From the cell containing the given text, extract its center point as [X, Y] coordinate. 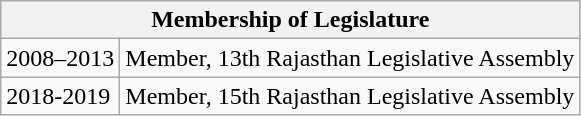
Member, 13th Rajasthan Legislative Assembly [350, 58]
2008–2013 [60, 58]
2018-2019 [60, 96]
Membership of Legislature [290, 20]
Member, 15th Rajasthan Legislative Assembly [350, 96]
